Provide the [x, y] coordinate of the cell's center where the given text is located.  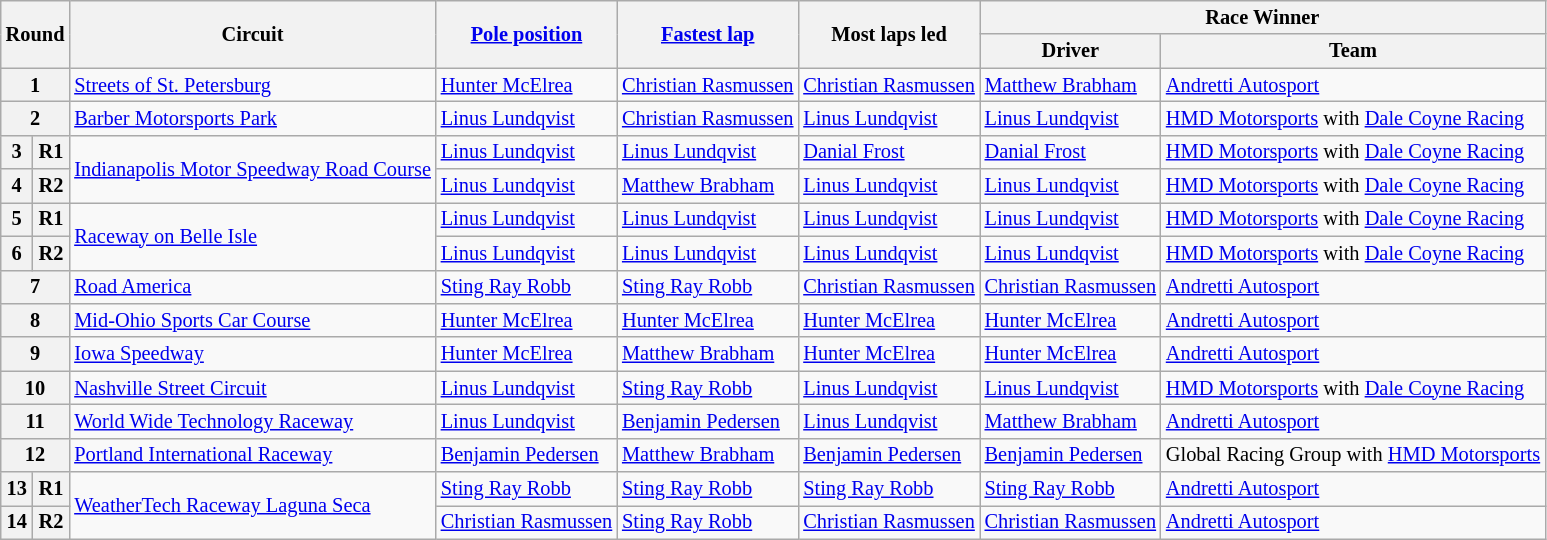
Team [1353, 51]
Driver [1070, 51]
8 [36, 320]
Iowa Speedway [252, 354]
Streets of St. Petersburg [252, 85]
Most laps led [888, 34]
WeatherTech Raceway Laguna Seca [252, 506]
2 [36, 118]
4 [17, 186]
Race Winner [1262, 17]
World Wide Technology Raceway [252, 421]
10 [36, 388]
Raceway on Belle Isle [252, 236]
Nashville Street Circuit [252, 388]
Pole position [526, 34]
Barber Motorsports Park [252, 118]
1 [36, 85]
Fastest lap [708, 34]
12 [36, 455]
13 [17, 489]
7 [36, 287]
Mid-Ohio Sports Car Course [252, 320]
9 [36, 354]
Portland International Raceway [252, 455]
Circuit [252, 34]
3 [17, 152]
14 [17, 522]
Road America [252, 287]
5 [17, 219]
11 [36, 421]
Round [36, 34]
Indianapolis Motor Speedway Road Course [252, 168]
6 [17, 253]
Global Racing Group with HMD Motorsports [1353, 455]
